Capture the cell that displays the provided text and extract its (x, y) central coordinate. 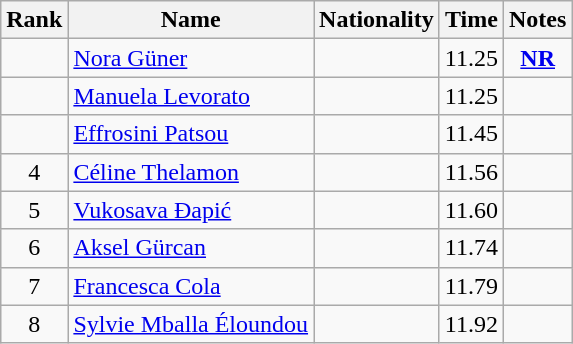
Vukosava Đapić (191, 210)
11.60 (471, 210)
11.79 (471, 286)
7 (34, 286)
Aksel Gürcan (191, 248)
Name (191, 20)
11.92 (471, 324)
Céline Thelamon (191, 172)
Time (471, 20)
Nationality (377, 20)
11.56 (471, 172)
Notes (537, 20)
11.45 (471, 134)
Francesca Cola (191, 286)
Effrosini Patsou (191, 134)
4 (34, 172)
8 (34, 324)
6 (34, 248)
Rank (34, 20)
5 (34, 210)
Manuela Levorato (191, 96)
11.74 (471, 248)
Sylvie Mballa Éloundou (191, 324)
Nora Güner (191, 58)
NR (537, 58)
